Determine the (X, Y) coordinate at the center of the cell enclosing the given text.  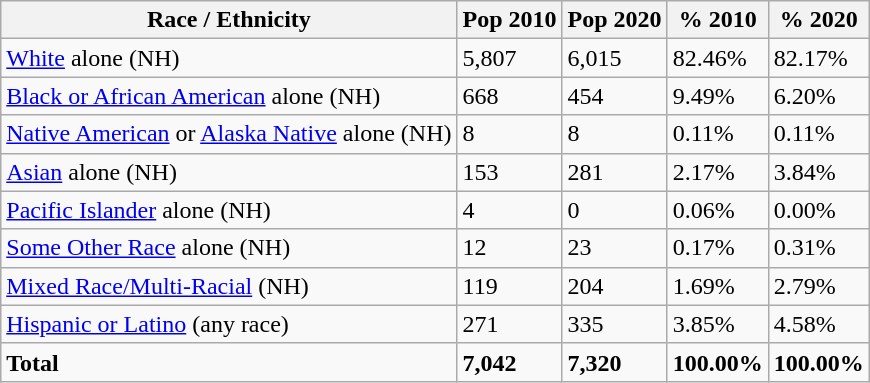
0.31% (818, 248)
82.46% (718, 58)
2.79% (818, 286)
119 (510, 286)
335 (614, 324)
White alone (NH) (229, 58)
7,320 (614, 362)
454 (614, 96)
Black or African American alone (NH) (229, 96)
0.06% (718, 210)
12 (510, 248)
4.58% (818, 324)
271 (510, 324)
3.85% (718, 324)
Native American or Alaska Native alone (NH) (229, 134)
23 (614, 248)
Pop 2020 (614, 20)
0 (614, 210)
Race / Ethnicity (229, 20)
153 (510, 172)
82.17% (818, 58)
% 2020 (818, 20)
% 2010 (718, 20)
5,807 (510, 58)
1.69% (718, 286)
3.84% (818, 172)
2.17% (718, 172)
6.20% (818, 96)
6,015 (614, 58)
0.00% (818, 210)
Mixed Race/Multi-Racial (NH) (229, 286)
Some Other Race alone (NH) (229, 248)
9.49% (718, 96)
Total (229, 362)
204 (614, 286)
668 (510, 96)
4 (510, 210)
281 (614, 172)
Pacific Islander alone (NH) (229, 210)
Asian alone (NH) (229, 172)
0.17% (718, 248)
7,042 (510, 362)
Pop 2010 (510, 20)
Hispanic or Latino (any race) (229, 324)
